Detect which cell encompasses the target text, then output its [x, y] center coordinate. 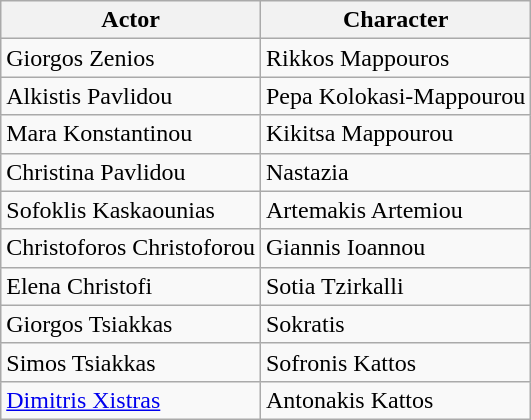
Mara Konstantinou [131, 134]
Antonakis Kattos [395, 400]
Pepa Kolokasi-Mappourou [395, 96]
Nastazia [395, 172]
Elena Christofi [131, 286]
Christina Pavlidou [131, 172]
Christoforos Christoforou [131, 248]
Sofoklis Kaskaounias [131, 210]
Artemakis Artemiou [395, 210]
Simos Tsiakkas [131, 362]
Dimitris Xistras [131, 400]
Rikkos Mappouros [395, 58]
Giorgos Tsiakkas [131, 324]
Character [395, 20]
Giorgos Zenios [131, 58]
Sotia Tzirkalli [395, 286]
Alkistis Pavlidou [131, 96]
Giannis Ioannou [395, 248]
Sokratis [395, 324]
Actor [131, 20]
Sofronis Kattos [395, 362]
Kikitsa Mappourou [395, 134]
